Return [X, Y] of the center of cell containing provided text 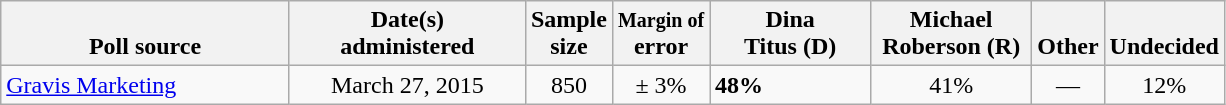
41% [952, 85]
48% [790, 85]
Margin oferror [660, 34]
March 27, 2015 [407, 85]
DinaTitus (D) [790, 34]
MichaelRoberson (R) [952, 34]
Other [1068, 34]
Samplesize [568, 34]
850 [568, 85]
± 3% [660, 85]
Gravis Marketing [146, 85]
Poll source [146, 34]
— [1068, 85]
Date(s)administered [407, 34]
Undecided [1164, 34]
12% [1164, 85]
